Scan for the cell matching the given text and deliver its (x, y) coordinate at center. 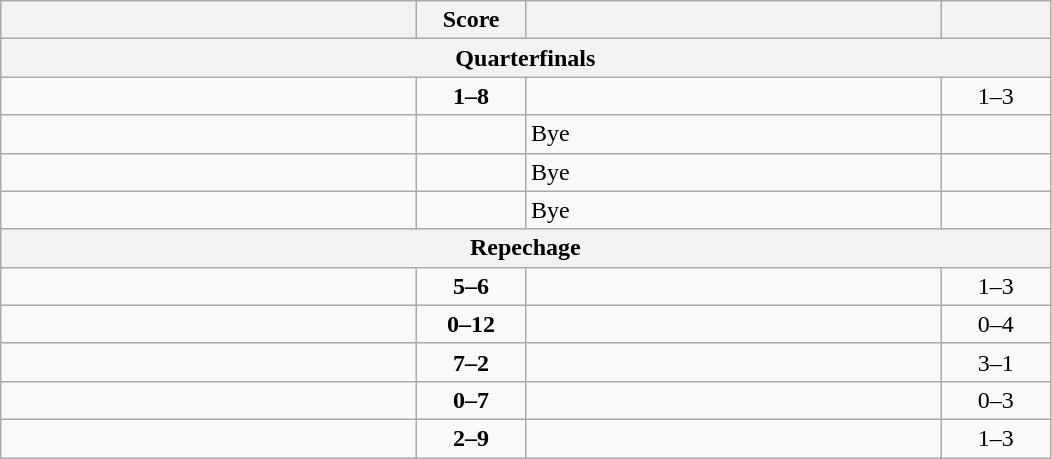
Quarterfinals (526, 58)
0–4 (996, 324)
7–2 (472, 362)
Repechage (526, 248)
1–8 (472, 96)
0–12 (472, 324)
3–1 (996, 362)
0–3 (996, 400)
2–9 (472, 438)
0–7 (472, 400)
Score (472, 20)
5–6 (472, 286)
